For the text-containing cell, return its midpoint in (x, y) coordinate format. 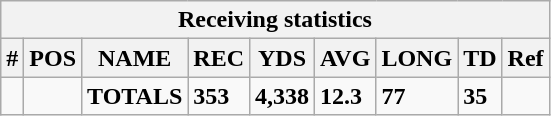
35 (480, 96)
AVG (346, 58)
NAME (135, 58)
REC (219, 58)
POS (53, 58)
Ref (526, 58)
12.3 (346, 96)
4,338 (282, 96)
353 (219, 96)
TD (480, 58)
LONG (417, 58)
# (12, 58)
77 (417, 96)
YDS (282, 58)
Receiving statistics (275, 20)
TOTALS (135, 96)
